For the text-containing cell, return its midpoint in (x, y) coordinate format. 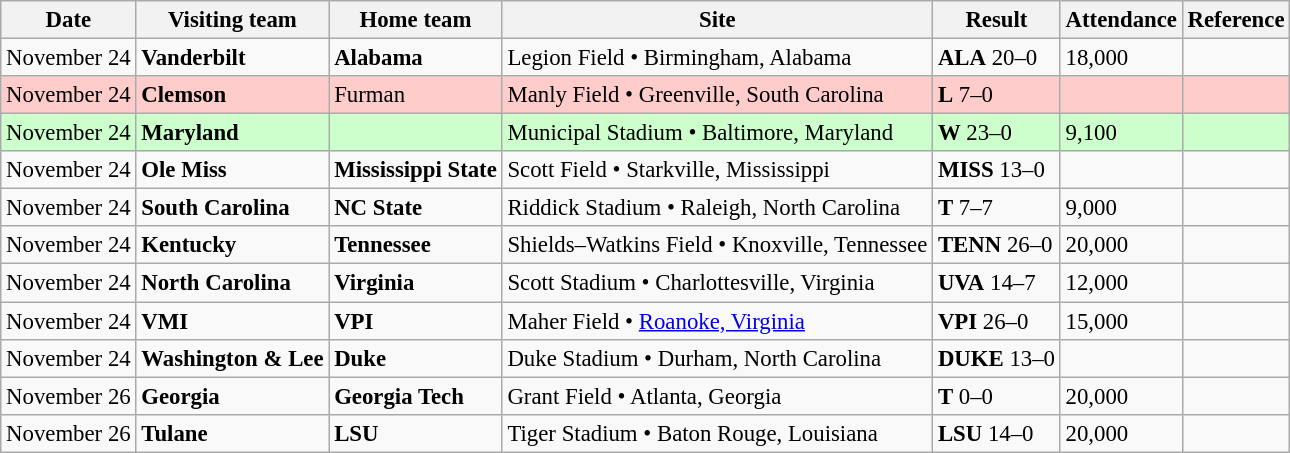
Ole Miss (232, 170)
DUKE 13–0 (997, 358)
MISS 13–0 (997, 170)
Georgia (232, 396)
18,000 (1121, 58)
Scott Field • Starkville, Mississippi (717, 170)
Duke (416, 358)
Grant Field • Atlanta, Georgia (717, 396)
Visiting team (232, 20)
Date (68, 20)
Riddick Stadium • Raleigh, North Carolina (717, 208)
Kentucky (232, 245)
Tennessee (416, 245)
Furman (416, 95)
VPI (416, 321)
Legion Field • Birmingham, Alabama (717, 58)
Municipal Stadium • Baltimore, Maryland (717, 133)
Tiger Stadium • Baton Rouge, Louisiana (717, 433)
NC State (416, 208)
Tulane (232, 433)
Alabama (416, 58)
Result (997, 20)
Maryland (232, 133)
Reference (1236, 20)
LSU (416, 433)
Scott Stadium • Charlottesville, Virginia (717, 283)
W 23–0 (997, 133)
UVA 14–7 (997, 283)
LSU 14–0 (997, 433)
Clemson (232, 95)
Duke Stadium • Durham, North Carolina (717, 358)
Site (717, 20)
12,000 (1121, 283)
North Carolina (232, 283)
9,000 (1121, 208)
T 7–7 (997, 208)
South Carolina (232, 208)
VPI 26–0 (997, 321)
Washington & Lee (232, 358)
TENN 26–0 (997, 245)
9,100 (1121, 133)
Mississippi State (416, 170)
15,000 (1121, 321)
VMI (232, 321)
Home team (416, 20)
ALA 20–0 (997, 58)
Maher Field • Roanoke, Virginia (717, 321)
Shields–Watkins Field • Knoxville, Tennessee (717, 245)
Virginia (416, 283)
Manly Field • Greenville, South Carolina (717, 95)
L 7–0 (997, 95)
Attendance (1121, 20)
Vanderbilt (232, 58)
T 0–0 (997, 396)
Georgia Tech (416, 396)
